Pinpoint the cell where the given text exists, returning its (X, Y) midpoint coordinate. 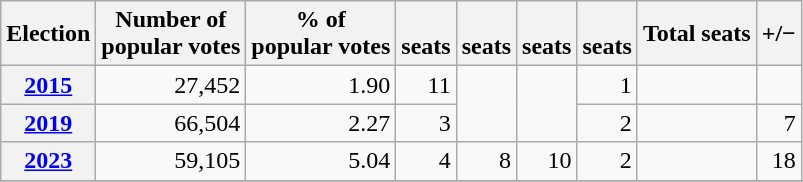
59,105 (171, 161)
7 (778, 123)
2023 (48, 161)
27,452 (171, 85)
10 (547, 161)
2015 (48, 85)
18 (778, 161)
66,504 (171, 123)
2.27 (321, 123)
11 (426, 85)
1 (607, 85)
Election (48, 34)
4 (426, 161)
8 (486, 161)
1.90 (321, 85)
Total seats (696, 34)
Number ofpopular votes (171, 34)
% ofpopular votes (321, 34)
+/− (778, 34)
5.04 (321, 161)
3 (426, 123)
2019 (48, 123)
